Return the [x, y] coordinate for the center point of the cell that contains the specified text.  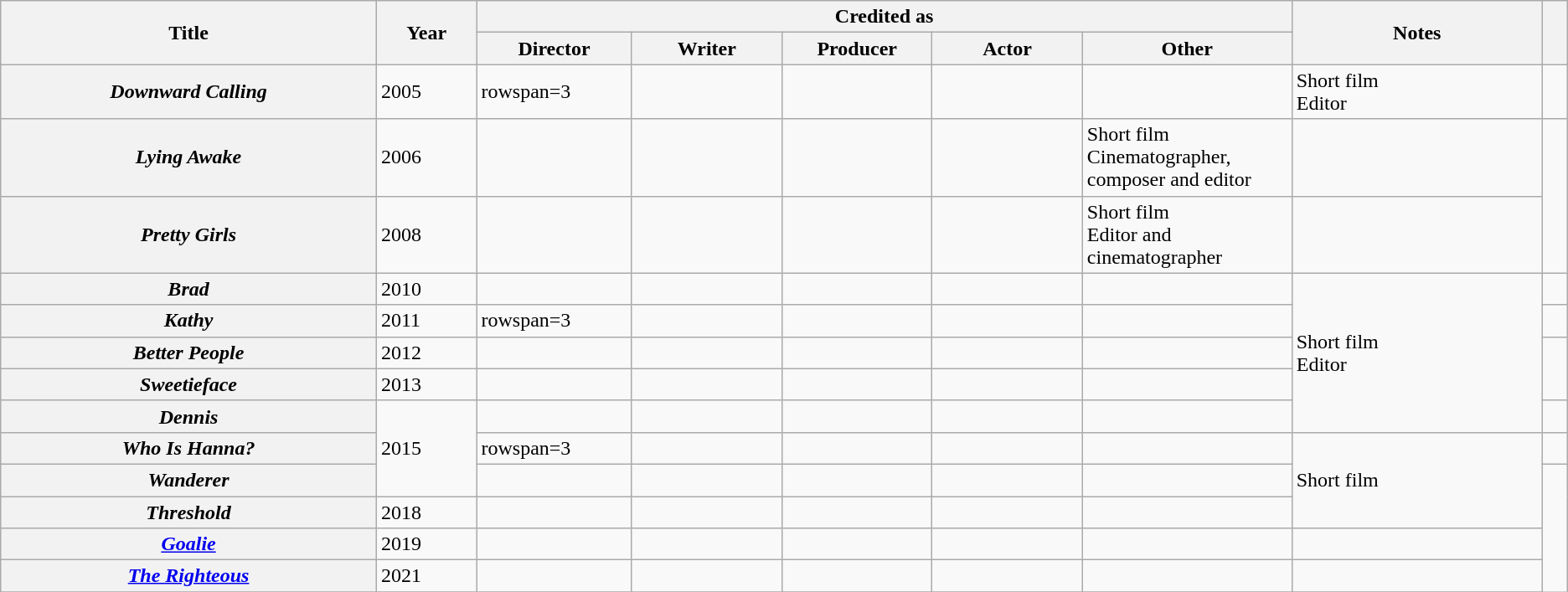
2021 [426, 576]
Downward Calling [189, 92]
Notes [1417, 33]
Kathy [189, 321]
Goalie [189, 544]
The Righteous [189, 576]
Dennis [189, 416]
2015 [426, 448]
Threshold [189, 512]
Sweetieface [189, 384]
2018 [426, 512]
Director [554, 49]
2013 [426, 384]
Short film [1417, 480]
Other [1187, 49]
2012 [426, 353]
Short filmEditor and cinematographer [1187, 234]
Pretty Girls [189, 234]
Producer [856, 49]
Better People [189, 353]
Short filmCinematographer, composer and editor [1187, 157]
Actor [1007, 49]
Year [426, 33]
2010 [426, 289]
Wanderer [189, 480]
2019 [426, 544]
Writer [707, 49]
Who Is Hanna? [189, 448]
2005 [426, 92]
Credited as [885, 17]
Lying Awake [189, 157]
2011 [426, 321]
2006 [426, 157]
Title [189, 33]
2008 [426, 234]
Brad [189, 289]
